Extract the (X, Y) coordinate from the center of the cell holding the provided text.  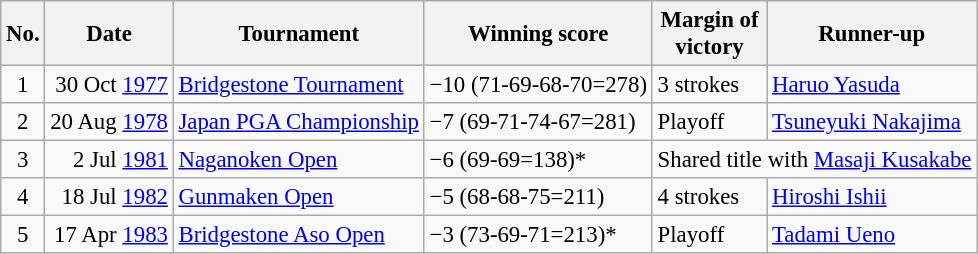
Bridgestone Aso Open (298, 235)
3 strokes (709, 85)
Shared title with Masaji Kusakabe (814, 160)
5 (23, 235)
Tsuneyuki Nakajima (872, 122)
20 Aug 1978 (109, 122)
Hiroshi Ishii (872, 197)
Haruo Yasuda (872, 85)
Tournament (298, 34)
−10 (71-69-68-70=278) (538, 85)
−6 (69-69=138)* (538, 160)
2 Jul 1981 (109, 160)
−7 (69-71-74-67=281) (538, 122)
3 (23, 160)
Japan PGA Championship (298, 122)
Gunmaken Open (298, 197)
−5 (68-68-75=211) (538, 197)
Naganoken Open (298, 160)
Margin ofvictory (709, 34)
Bridgestone Tournament (298, 85)
30 Oct 1977 (109, 85)
4 strokes (709, 197)
Tadami Ueno (872, 235)
Date (109, 34)
17 Apr 1983 (109, 235)
1 (23, 85)
4 (23, 197)
Winning score (538, 34)
Runner-up (872, 34)
2 (23, 122)
−3 (73-69-71=213)* (538, 235)
No. (23, 34)
18 Jul 1982 (109, 197)
